Find where the given text appears and provide that cell's center as [X, Y] coordinate. 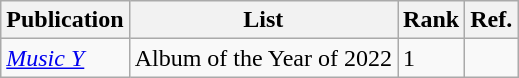
List [263, 20]
Publication [65, 20]
Album of the Year of 2022 [263, 58]
Music Y [65, 58]
Ref. [492, 20]
Rank [432, 20]
1 [432, 58]
